Determine the (X, Y) coordinate at the center of the cell enclosing the given text.  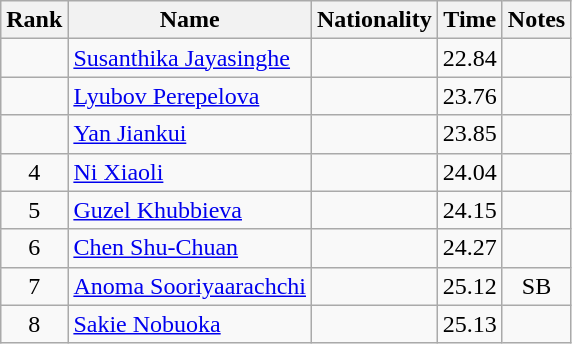
8 (34, 324)
5 (34, 210)
Ni Xiaoli (190, 172)
Name (190, 20)
24.04 (470, 172)
Nationality (375, 20)
24.15 (470, 210)
Susanthika Jayasinghe (190, 58)
4 (34, 172)
Lyubov Perepelova (190, 96)
22.84 (470, 58)
SB (536, 286)
24.27 (470, 248)
25.13 (470, 324)
Chen Shu-Chuan (190, 248)
Yan Jiankui (190, 134)
6 (34, 248)
23.85 (470, 134)
Anoma Sooriyaarachchi (190, 286)
23.76 (470, 96)
Time (470, 20)
Guzel Khubbieva (190, 210)
25.12 (470, 286)
Notes (536, 20)
Rank (34, 20)
Sakie Nobuoka (190, 324)
7 (34, 286)
